Scan for the cell matching the given text and deliver its (x, y) coordinate at center. 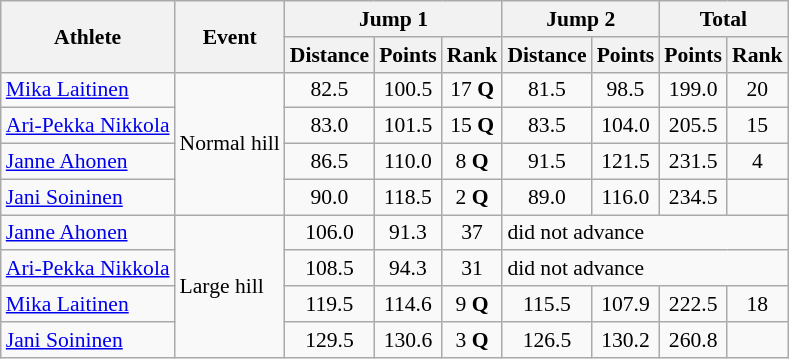
9 Q (472, 304)
130.6 (408, 340)
15 Q (472, 126)
110.0 (408, 162)
91.5 (546, 162)
106.0 (330, 233)
89.0 (546, 197)
91.3 (408, 233)
114.6 (408, 304)
199.0 (693, 90)
Normal hill (230, 143)
129.5 (330, 340)
115.5 (546, 304)
Large hill (230, 286)
231.5 (693, 162)
116.0 (626, 197)
83.5 (546, 126)
Jump 2 (580, 19)
15 (758, 126)
234.5 (693, 197)
107.9 (626, 304)
222.5 (693, 304)
Event (230, 36)
121.5 (626, 162)
20 (758, 90)
83.0 (330, 126)
3 Q (472, 340)
Jump 1 (394, 19)
18 (758, 304)
31 (472, 269)
104.0 (626, 126)
Total (723, 19)
90.0 (330, 197)
130.2 (626, 340)
98.5 (626, 90)
4 (758, 162)
86.5 (330, 162)
82.5 (330, 90)
17 Q (472, 90)
126.5 (546, 340)
2 Q (472, 197)
100.5 (408, 90)
118.5 (408, 197)
37 (472, 233)
8 Q (472, 162)
205.5 (693, 126)
101.5 (408, 126)
108.5 (330, 269)
81.5 (546, 90)
94.3 (408, 269)
Athlete (88, 36)
260.8 (693, 340)
119.5 (330, 304)
